Capture the cell that displays the provided text and extract its [x, y] central coordinate. 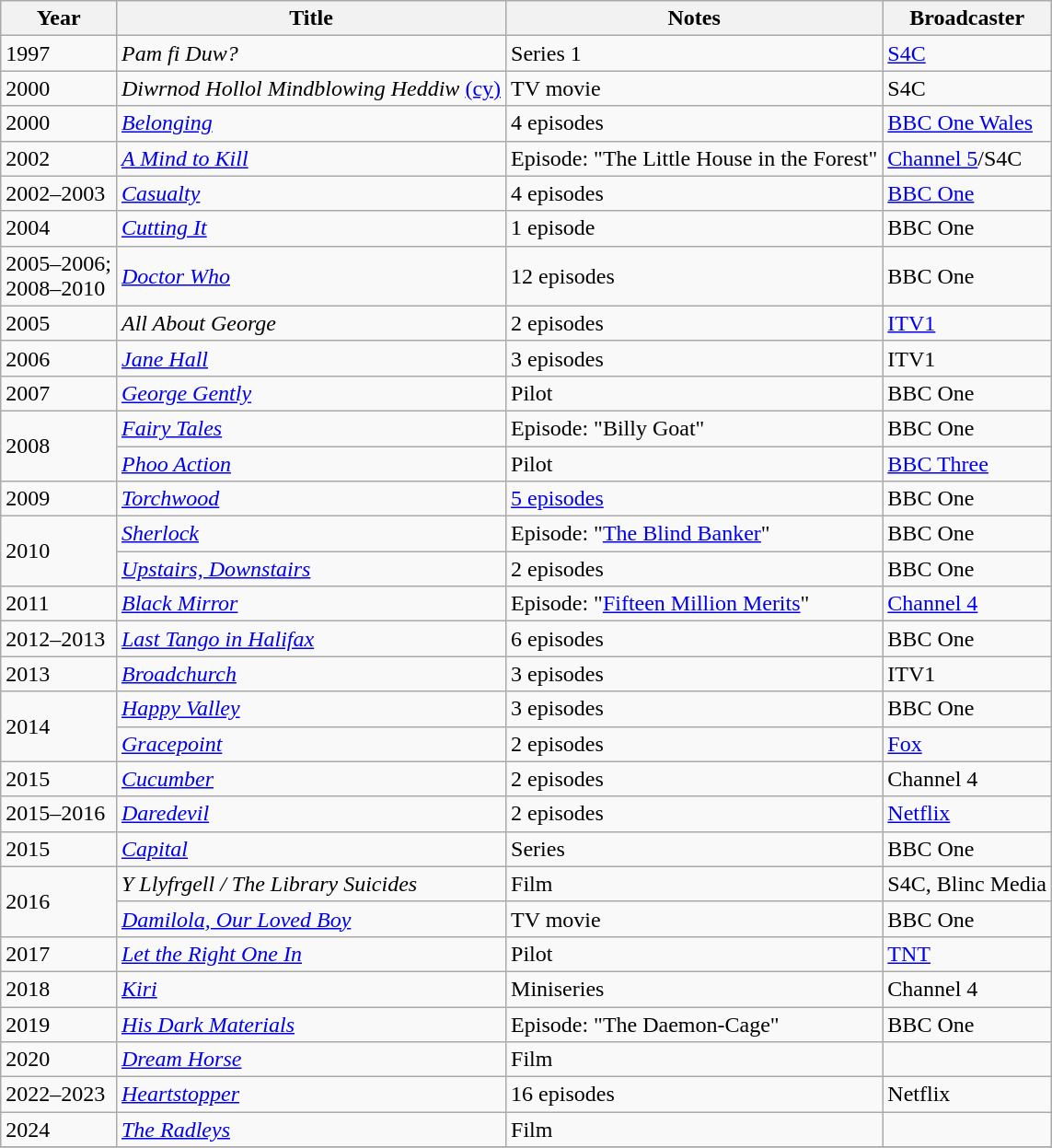
Casualty [311, 193]
Damilola, Our Loved Boy [311, 919]
Series 1 [694, 53]
6 episodes [694, 639]
Torchwood [311, 499]
Sherlock [311, 534]
Jane Hall [311, 358]
2016 [59, 901]
Belonging [311, 123]
BBC One Wales [967, 123]
2008 [59, 446]
Dream Horse [311, 1060]
Episode: "The Little House in the Forest" [694, 158]
Pam fi Duw? [311, 53]
Miniseries [694, 989]
Gracepoint [311, 744]
2005–2006;2008–2010 [59, 276]
2009 [59, 499]
Title [311, 18]
Capital [311, 849]
2004 [59, 228]
2024 [59, 1130]
Series [694, 849]
Broadchurch [311, 674]
2020 [59, 1060]
Upstairs, Downstairs [311, 569]
Cucumber [311, 779]
Episode: "Billy Goat" [694, 428]
BBC Three [967, 463]
Fairy Tales [311, 428]
12 episodes [694, 276]
2002 [59, 158]
2019 [59, 1025]
5 episodes [694, 499]
George Gently [311, 393]
16 episodes [694, 1095]
Channel 5/S4C [967, 158]
Episode: "The Daemon-Cage" [694, 1025]
2017 [59, 954]
Happy Valley [311, 709]
2011 [59, 604]
2010 [59, 551]
A Mind to Kill [311, 158]
Kiri [311, 989]
His Dark Materials [311, 1025]
Daredevil [311, 814]
Phoo Action [311, 463]
Year [59, 18]
1997 [59, 53]
Notes [694, 18]
Fox [967, 744]
2005 [59, 323]
Heartstopper [311, 1095]
2015–2016 [59, 814]
S4C, Blinc Media [967, 884]
2006 [59, 358]
2013 [59, 674]
Broadcaster [967, 18]
Diwrnod Hollol Mindblowing Heddiw (cy) [311, 88]
Let the Right One In [311, 954]
Black Mirror [311, 604]
Cutting It [311, 228]
2007 [59, 393]
Last Tango in Halifax [311, 639]
Doctor Who [311, 276]
Y Llyfrgell / The Library Suicides [311, 884]
The Radleys [311, 1130]
2018 [59, 989]
2014 [59, 726]
TNT [967, 954]
2002–2003 [59, 193]
Episode: "Fifteen Million Merits" [694, 604]
2012–2013 [59, 639]
All About George [311, 323]
1 episode [694, 228]
Episode: "The Blind Banker" [694, 534]
2022–2023 [59, 1095]
